For the text-containing cell, return its midpoint in [x, y] coordinate format. 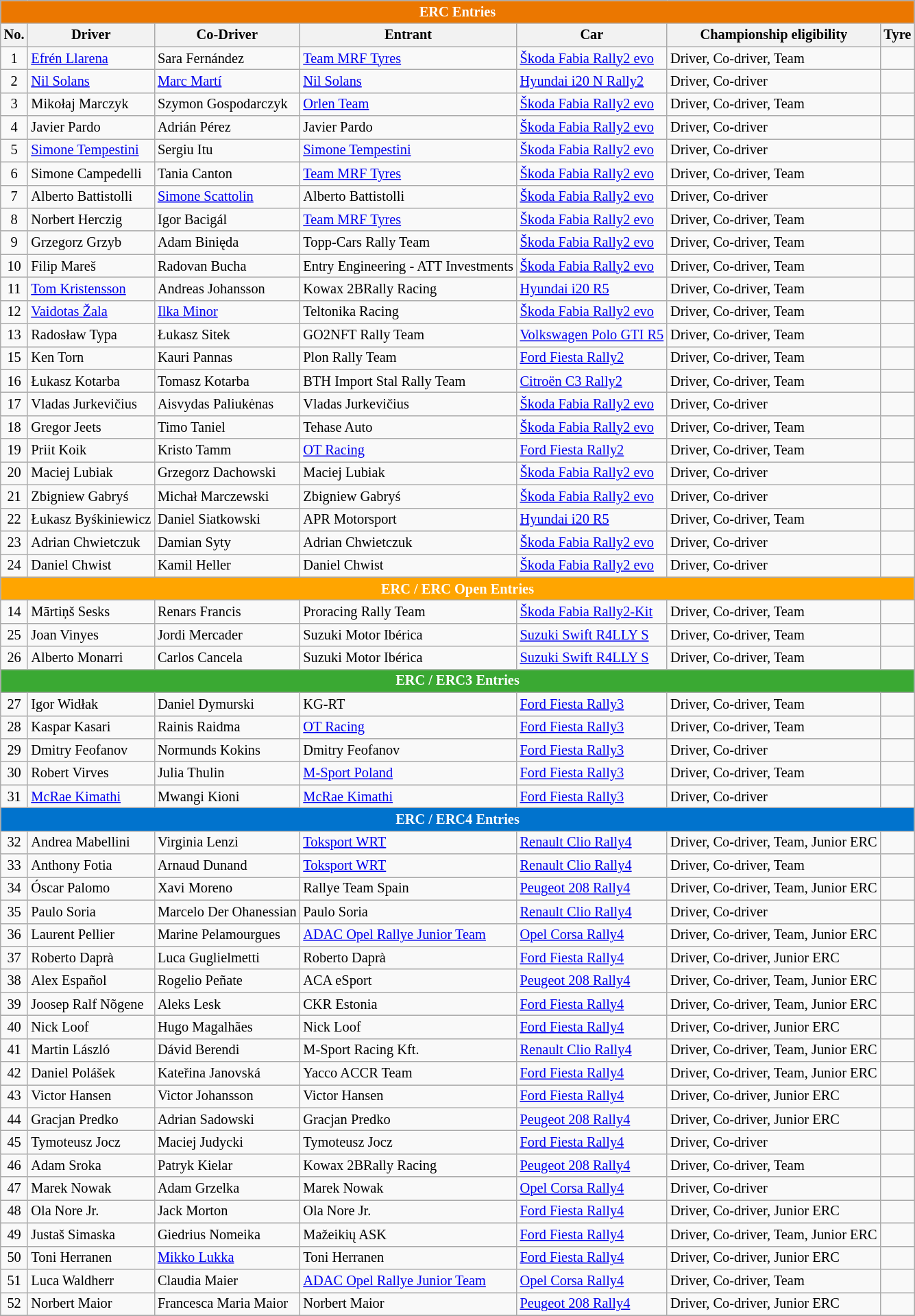
Patryk Kielar [227, 1165]
Jordi Mercader [227, 635]
40 [14, 1027]
2 [14, 81]
Giedrius Nomeika [227, 1234]
Citroën C3 Rally2 [592, 381]
Claudia Maier [227, 1280]
14 [14, 611]
48 [14, 1211]
Tom Kristensson [90, 289]
Grzegorz Dachowski [227, 473]
Sara Fernández [227, 58]
9 [14, 243]
Luca Guglielmetti [227, 958]
Andreas Johansson [227, 289]
50 [14, 1258]
Ilka Minor [227, 312]
Teltonika Racing [408, 312]
Igor Widłak [90, 704]
Plon Rally Team [408, 358]
41 [14, 1050]
Škoda Fabia Rally2-Kit [592, 611]
Mikołaj Marczyk [90, 104]
ERC Entries [458, 12]
Efrén Llarena [90, 58]
Rainis Raidma [227, 727]
Vaidotas Žala [90, 312]
Gregor Jeets [90, 427]
Yacco ACCR Team [408, 1073]
Rallye Team Spain [408, 888]
39 [14, 1004]
Alex Español [90, 981]
Adrian Sadowski [227, 1119]
35 [14, 912]
Xavi Moreno [227, 888]
M-Sport Poland [408, 773]
Kateřina Janovská [227, 1073]
Renars Francis [227, 611]
Daniel Dymurski [227, 704]
Car [592, 35]
Andrea Mabellini [90, 842]
Priit Koik [90, 450]
Łukasz Byśkiniewicz [90, 520]
Co-Driver [227, 35]
16 [14, 381]
Mwangi Kioni [227, 796]
15 [14, 358]
Simone Scattolin [227, 197]
Simone Campedelli [90, 173]
Joosep Ralf Nõgene [90, 1004]
37 [14, 958]
CKR Estonia [408, 1004]
Laurent Pellier [90, 935]
46 [14, 1165]
Hyundai i20 N Rally2 [592, 81]
Adam Binięda [227, 243]
22 [14, 520]
Aleks Lesk [227, 1004]
Marine Pelamourgues [227, 935]
Anthony Fotia [90, 866]
Arnaud Dunand [227, 866]
52 [14, 1304]
30 [14, 773]
ACA eSport [408, 981]
Topp-Cars Rally Team [408, 243]
Adam Sroka [90, 1165]
Mārtiņš Sesks [90, 611]
Radosław Typa [90, 335]
Julia Thulin [227, 773]
25 [14, 635]
36 [14, 935]
Virginia Lenzi [227, 842]
45 [14, 1143]
Kristo Tamm [227, 450]
34 [14, 888]
Łukasz Sitek [227, 335]
24 [14, 565]
Michał Marczewski [227, 496]
ERC / ERC3 Entries [458, 681]
Adam Grzelka [227, 1189]
19 [14, 450]
Carlos Cancela [227, 658]
26 [14, 658]
Adrián Pérez [227, 127]
47 [14, 1189]
5 [14, 150]
51 [14, 1280]
Entrant [408, 35]
31 [14, 796]
23 [14, 542]
Daniel Siatkowski [227, 520]
3 [14, 104]
No. [14, 35]
Timo Taniel [227, 427]
M-Sport Racing Kft. [408, 1050]
Filip Mareš [90, 266]
29 [14, 750]
Damian Syty [227, 542]
27 [14, 704]
Kauri Pannas [227, 358]
Marcelo Der Ohanessian [227, 912]
Entry Engineering - ATT Investments [408, 266]
Martin László [90, 1050]
Szymon Gospodarczyk [227, 104]
Óscar Palomo [90, 888]
Francesca Maria Maior [227, 1304]
6 [14, 173]
33 [14, 866]
Radovan Bucha [227, 266]
Marc Martí [227, 81]
Victor Johansson [227, 1096]
Justaš Simaska [90, 1234]
Ken Torn [90, 358]
Jack Morton [227, 1211]
Tania Canton [227, 173]
Daniel Polášek [90, 1073]
18 [14, 427]
13 [14, 335]
Tomasz Kotarba [227, 381]
Maciej Judycki [227, 1143]
Normunds Kokins [227, 750]
Proracing Rally Team [408, 611]
12 [14, 312]
11 [14, 289]
44 [14, 1119]
Sergiu Itu [227, 150]
38 [14, 981]
Robert Virves [90, 773]
17 [14, 404]
Łukasz Kotarba [90, 381]
43 [14, 1096]
KG-RT [408, 704]
Tehase Auto [408, 427]
BTH Import Stal Rally Team [408, 381]
21 [14, 496]
7 [14, 197]
Aisvydas Paliukėnas [227, 404]
20 [14, 473]
49 [14, 1234]
Joan Vinyes [90, 635]
Dávid Berendi [227, 1050]
GO2NFT Rally Team [408, 335]
Grzegorz Grzyb [90, 243]
Volkswagen Polo GTI R5 [592, 335]
Norbert Herczig [90, 219]
Championship eligibility [773, 35]
10 [14, 266]
32 [14, 842]
1 [14, 58]
Igor Bacigál [227, 219]
ERC / ERC4 Entries [458, 819]
Mikko Lukka [227, 1258]
42 [14, 1073]
Luca Waldherr [90, 1280]
Rogelio Peñate [227, 981]
Kamil Heller [227, 565]
8 [14, 219]
Hugo Magalhães [227, 1027]
ERC / ERC Open Entries [458, 589]
APR Motorsport [408, 520]
28 [14, 727]
Mažeikių ASK [408, 1234]
Kaspar Kasari [90, 727]
Alberto Monarri [90, 658]
Driver [90, 35]
4 [14, 127]
Orlen Team [408, 104]
Tyre [898, 35]
